Extract the (X, Y) coordinate from the center of the cell holding the provided text.  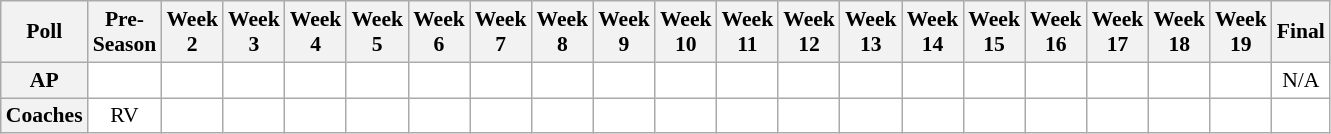
AP (44, 80)
Week2 (192, 32)
Week18 (1179, 32)
Week5 (377, 32)
Pre-Season (125, 32)
Week12 (809, 32)
Week8 (562, 32)
RV (125, 116)
Week19 (1241, 32)
Week9 (624, 32)
Week3 (254, 32)
Week6 (439, 32)
Week10 (686, 32)
Week4 (316, 32)
Final (1301, 32)
Coaches (44, 116)
Week15 (994, 32)
Week14 (933, 32)
Week16 (1056, 32)
Week13 (871, 32)
Week11 (748, 32)
Poll (44, 32)
N/A (1301, 80)
Week17 (1118, 32)
Week7 (501, 32)
